Capture the cell that displays the provided text and extract its [X, Y] central coordinate. 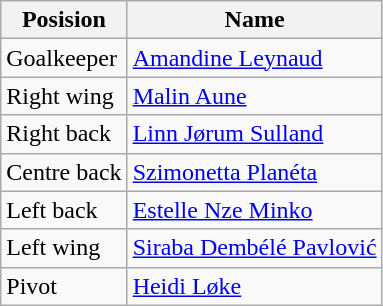
Goalkeeper [64, 58]
Posision [64, 20]
Linn Jørum Sulland [254, 134]
Pivot [64, 286]
Centre back [64, 172]
Name [254, 20]
Left wing [64, 248]
Amandine Leynaud [254, 58]
Szimonetta Planéta [254, 172]
Left back [64, 210]
Right wing [64, 96]
Right back [64, 134]
Heidi Løke [254, 286]
Malin Aune [254, 96]
Estelle Nze Minko [254, 210]
Siraba Dembélé Pavlović [254, 248]
